Extract the [X, Y] coordinate from the center of the cell holding the provided text.  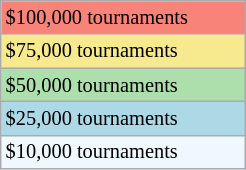
$100,000 tournaments [124, 17]
$25,000 tournaments [124, 118]
$50,000 tournaments [124, 85]
$75,000 tournaments [124, 51]
$10,000 tournaments [124, 152]
